Output the [X, Y] coordinate of the center of the cell containing the given text.  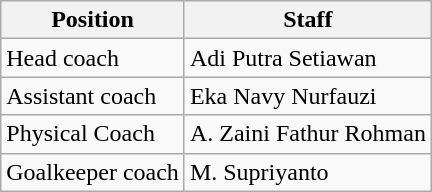
Physical Coach [93, 134]
A. Zaini Fathur Rohman [308, 134]
Eka Navy Nurfauzi [308, 96]
M. Supriyanto [308, 172]
Staff [308, 20]
Adi Putra Setiawan [308, 58]
Head coach [93, 58]
Position [93, 20]
Goalkeeper coach [93, 172]
Assistant coach [93, 96]
